Search for the cell housing the specified text and yield its [X, Y] center coordinate. 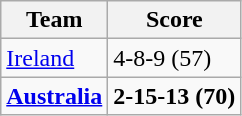
2-15-13 (70) [174, 96]
Australia [54, 96]
Score [174, 20]
Team [54, 20]
Ireland [54, 58]
4-8-9 (57) [174, 58]
